From the cell containing the given text, extract its center point as (X, Y) coordinate. 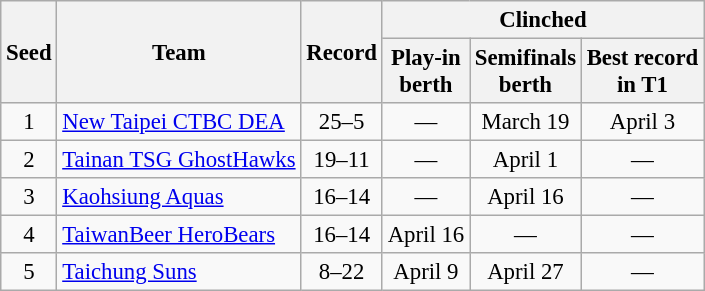
3 (29, 197)
19–11 (342, 160)
TaiwanBeer HeroBears (179, 235)
Best recordin T1 (642, 72)
April 3 (642, 122)
March 19 (526, 122)
Kaohsiung Aquas (179, 197)
4 (29, 235)
25–5 (342, 122)
2 (29, 160)
1 (29, 122)
Play-inberth (426, 72)
Clinched (542, 20)
Tainan TSG GhostHawks (179, 160)
Seed (29, 52)
April 1 (526, 160)
Semifinalsberth (526, 72)
New Taipei CTBC DEA (179, 122)
Team (179, 52)
Record (342, 52)
